Return the [X, Y] coordinate for the center point of the cell that contains the specified text.  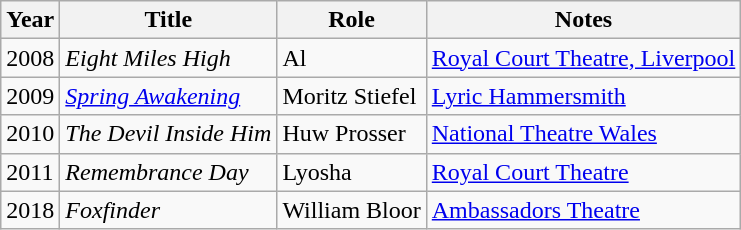
Spring Awakening [168, 96]
Ambassadors Theatre [584, 210]
Role [352, 20]
2011 [30, 172]
2018 [30, 210]
Remembrance Day [168, 172]
Foxfinder [168, 210]
Notes [584, 20]
Year [30, 20]
National Theatre Wales [584, 134]
Eight Miles High [168, 58]
The Devil Inside Him [168, 134]
2009 [30, 96]
Lyosha [352, 172]
William Bloor [352, 210]
2010 [30, 134]
Royal Court Theatre [584, 172]
Lyric Hammersmith [584, 96]
Royal Court Theatre, Liverpool [584, 58]
Al [352, 58]
Huw Prosser [352, 134]
2008 [30, 58]
Title [168, 20]
Moritz Stiefel [352, 96]
